Provide the [X, Y] coordinate of the cell's center where the given text is located.  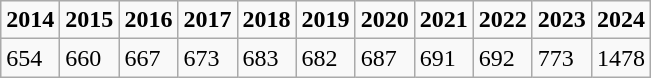
654 [30, 58]
691 [444, 58]
2024 [620, 20]
1478 [620, 58]
2016 [148, 20]
2014 [30, 20]
687 [384, 58]
2018 [266, 20]
660 [90, 58]
2015 [90, 20]
673 [208, 58]
667 [148, 58]
773 [562, 58]
2021 [444, 20]
692 [502, 58]
2019 [326, 20]
682 [326, 58]
2022 [502, 20]
2020 [384, 20]
2017 [208, 20]
683 [266, 58]
2023 [562, 20]
